Pinpoint the cell where the given text exists, returning its (X, Y) midpoint coordinate. 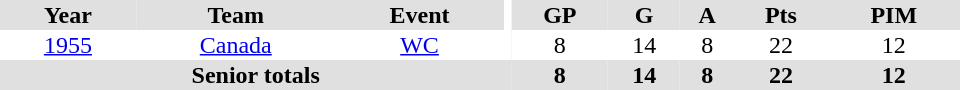
PIM (894, 15)
Senior totals (256, 75)
Canada (236, 45)
1955 (68, 45)
Team (236, 15)
GP (560, 15)
Pts (780, 15)
Year (68, 15)
A (707, 15)
G (644, 15)
WC (420, 45)
Event (420, 15)
